Locate the cell with the specified text and output its [X, Y] center coordinate. 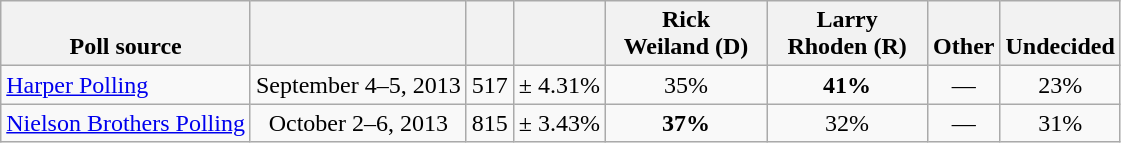
RickWeiland (D) [686, 34]
Undecided [1060, 34]
Nielson Brothers Polling [126, 123]
37% [686, 123]
35% [686, 85]
Harper Polling [126, 85]
Poll source [126, 34]
± 3.43% [559, 123]
517 [490, 85]
31% [1060, 123]
815 [490, 123]
41% [848, 85]
Other [964, 34]
October 2–6, 2013 [358, 123]
23% [1060, 85]
LarryRhoden (R) [848, 34]
September 4–5, 2013 [358, 85]
± 4.31% [559, 85]
32% [848, 123]
